Determine the [x, y] coordinate at the center of the cell enclosing the given text.  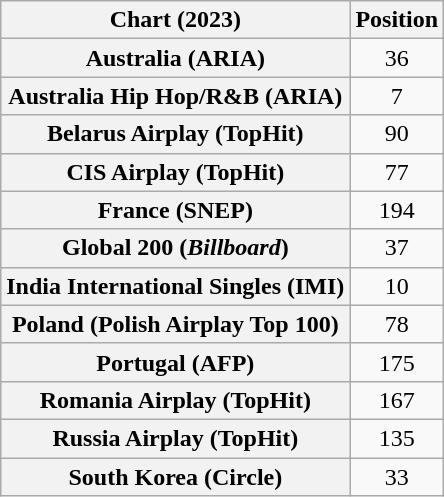
Global 200 (Billboard) [176, 248]
7 [397, 96]
Australia Hip Hop/R&B (ARIA) [176, 96]
77 [397, 172]
Poland (Polish Airplay Top 100) [176, 324]
194 [397, 210]
Romania Airplay (TopHit) [176, 400]
CIS Airplay (TopHit) [176, 172]
167 [397, 400]
Russia Airplay (TopHit) [176, 438]
Chart (2023) [176, 20]
Position [397, 20]
36 [397, 58]
175 [397, 362]
10 [397, 286]
India International Singles (IMI) [176, 286]
Portugal (AFP) [176, 362]
135 [397, 438]
90 [397, 134]
Belarus Airplay (TopHit) [176, 134]
Australia (ARIA) [176, 58]
78 [397, 324]
South Korea (Circle) [176, 477]
33 [397, 477]
France (SNEP) [176, 210]
37 [397, 248]
